Determine the (x, y) coordinate at the center of the cell enclosing the given text.  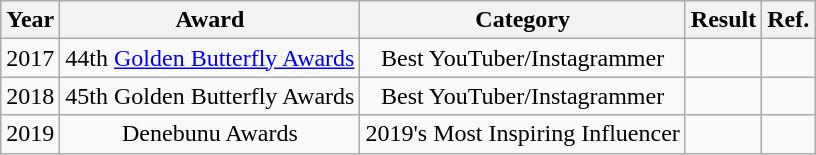
Award (210, 20)
2019 (30, 134)
Ref. (788, 20)
Category (522, 20)
2018 (30, 96)
44th Golden Butterfly Awards (210, 58)
Year (30, 20)
2017 (30, 58)
Denebunu Awards (210, 134)
2019's Most Inspiring Influencer (522, 134)
45th Golden Butterfly Awards (210, 96)
Result (723, 20)
